Return (X, Y) of the center of cell containing provided text 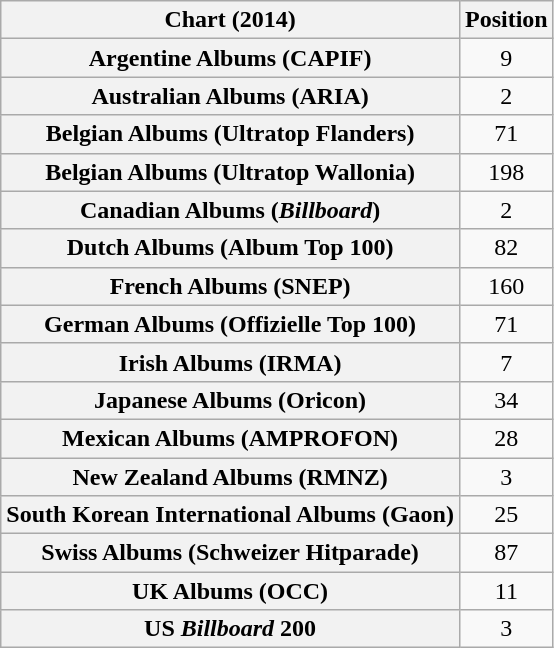
Canadian Albums (Billboard) (230, 210)
Argentine Albums (CAPIF) (230, 58)
25 (506, 515)
82 (506, 248)
9 (506, 58)
South Korean International Albums (Gaon) (230, 515)
160 (506, 286)
Swiss Albums (Schweizer Hitparade) (230, 553)
34 (506, 400)
Belgian Albums (Ultratop Wallonia) (230, 172)
Mexican Albums (AMPROFON) (230, 438)
US Billboard 200 (230, 629)
7 (506, 362)
Position (506, 20)
28 (506, 438)
German Albums (Offizielle Top 100) (230, 324)
11 (506, 591)
UK Albums (OCC) (230, 591)
Irish Albums (IRMA) (230, 362)
Japanese Albums (Oricon) (230, 400)
198 (506, 172)
Belgian Albums (Ultratop Flanders) (230, 134)
French Albums (SNEP) (230, 286)
87 (506, 553)
Australian Albums (ARIA) (230, 96)
Dutch Albums (Album Top 100) (230, 248)
New Zealand Albums (RMNZ) (230, 477)
Chart (2014) (230, 20)
